Locate the cell with the specified text and output its [x, y] center coordinate. 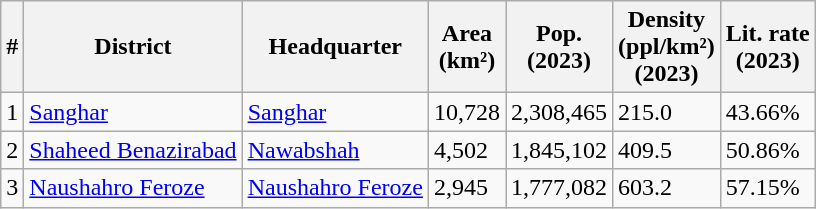
Headquarter [335, 47]
1 [12, 112]
Density(ppl/km²)(2023) [667, 47]
50.86% [768, 150]
Lit. rate(2023) [768, 47]
215.0 [667, 112]
2,945 [466, 188]
57.15% [768, 188]
2,308,465 [560, 112]
3 [12, 188]
Pop.(2023) [560, 47]
District [133, 47]
603.2 [667, 188]
10,728 [466, 112]
Shaheed Benazirabad [133, 150]
Nawabshah [335, 150]
4,502 [466, 150]
# [12, 47]
409.5 [667, 150]
2 [12, 150]
Area(km²) [466, 47]
1,845,102 [560, 150]
1,777,082 [560, 188]
43.66% [768, 112]
